Identify which cell holds the provided text, then report its [X, Y] central coordinate. 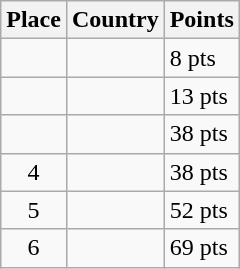
5 [34, 210]
4 [34, 172]
6 [34, 248]
8 pts [202, 58]
Country [115, 20]
52 pts [202, 210]
Points [202, 20]
69 pts [202, 248]
Place [34, 20]
13 pts [202, 96]
